Extract the (x, y) coordinate from the center of the cell holding the provided text.  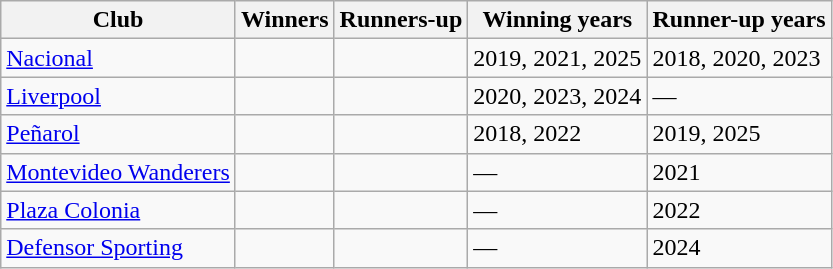
2018, 2020, 2023 (739, 58)
Plaza Colonia (118, 210)
Runners-up (401, 20)
2019, 2021, 2025 (558, 58)
2024 (739, 248)
Winners (284, 20)
Runner-up years (739, 20)
2018, 2022 (558, 134)
Montevideo Wanderers (118, 172)
Defensor Sporting (118, 248)
Winning years (558, 20)
Liverpool (118, 96)
2019, 2025 (739, 134)
Nacional (118, 58)
2020, 2023, 2024 (558, 96)
Peñarol (118, 134)
Club (118, 20)
2022 (739, 210)
2021 (739, 172)
